Output the [X, Y] coordinate of the center of the cell containing the given text.  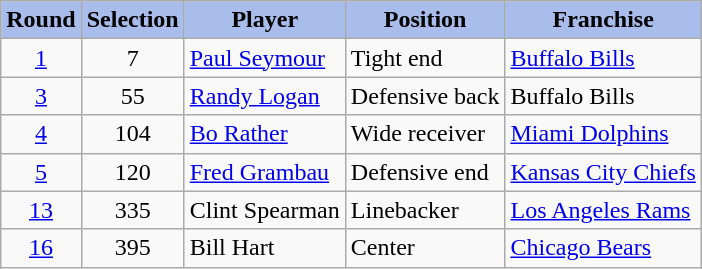
395 [132, 248]
Miami Dolphins [603, 134]
Bill Hart [264, 248]
13 [41, 210]
Franchise [603, 20]
Player [264, 20]
Center [425, 248]
16 [41, 248]
Fred Grambau [264, 172]
55 [132, 96]
Randy Logan [264, 96]
5 [41, 172]
Defensive end [425, 172]
1 [41, 58]
104 [132, 134]
Position [425, 20]
Tight end [425, 58]
Chicago Bears [603, 248]
Clint Spearman [264, 210]
Selection [132, 20]
Bo Rather [264, 134]
Round [41, 20]
335 [132, 210]
4 [41, 134]
Kansas City Chiefs [603, 172]
120 [132, 172]
Los Angeles Rams [603, 210]
7 [132, 58]
3 [41, 96]
Wide receiver [425, 134]
Defensive back [425, 96]
Paul Seymour [264, 58]
Linebacker [425, 210]
